Find where the given text appears and provide that cell's center as (x, y) coordinate. 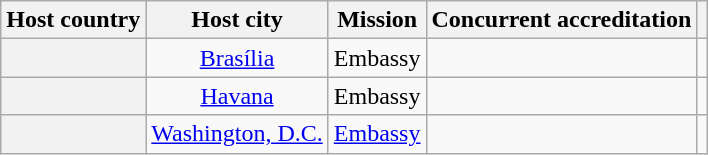
Host city (237, 20)
Concurrent accreditation (562, 20)
Brasília (237, 58)
Havana (237, 96)
Washington, D.C. (237, 134)
Mission (377, 20)
Host country (74, 20)
